Output the (X, Y) coordinate of the center of the cell containing the given text.  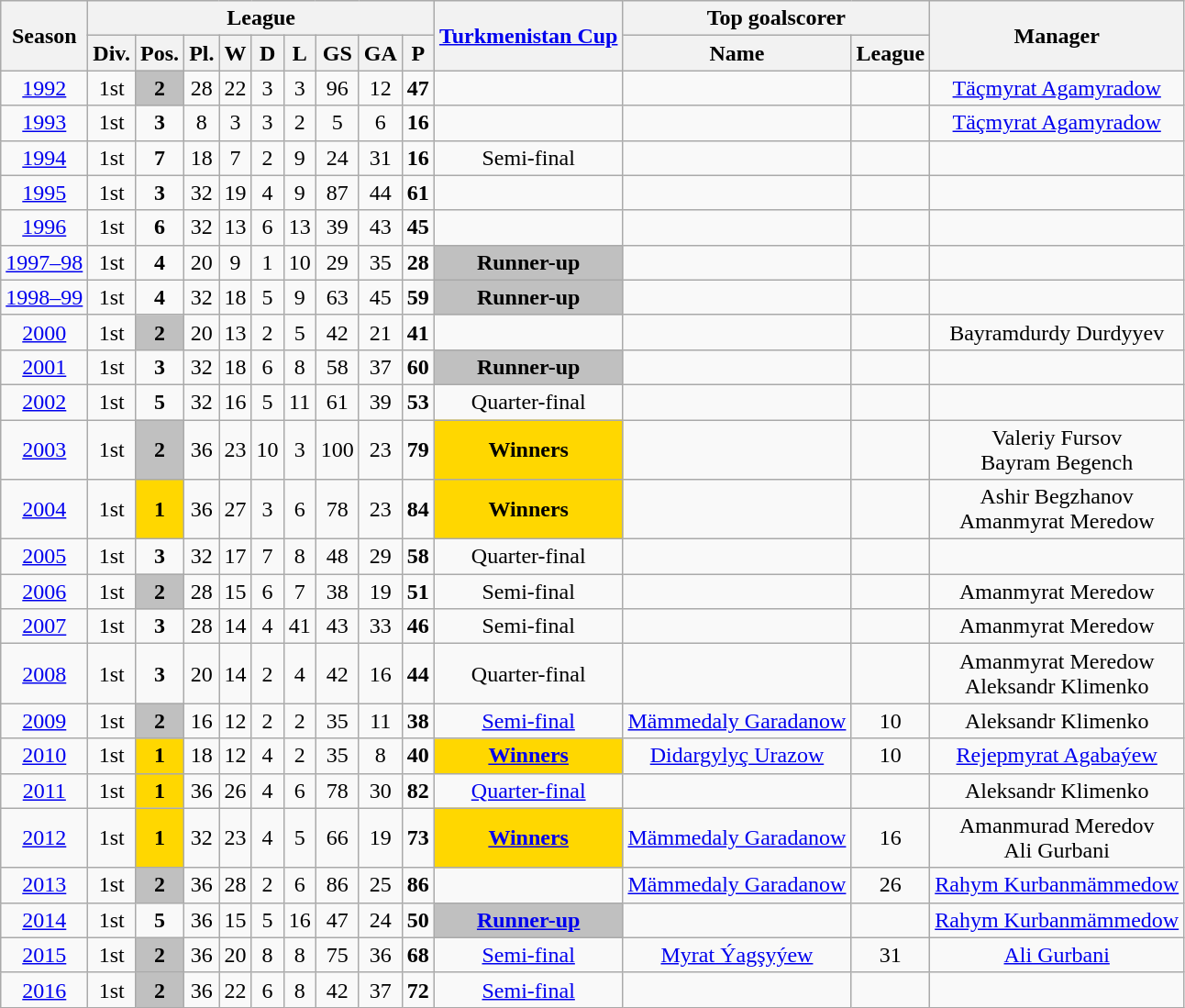
1996 (44, 227)
2015 (44, 955)
2008 (44, 673)
51 (418, 592)
79 (418, 449)
P (418, 53)
Amanmurad Meredov Ali Gurbani (1057, 838)
1998–99 (44, 297)
Didargylyç Urazow (737, 756)
Ali Gurbani (1057, 955)
96 (338, 88)
2001 (44, 367)
27 (235, 510)
Name (737, 53)
2013 (44, 885)
84 (418, 510)
GS (338, 53)
L (299, 53)
40 (418, 756)
Div. (112, 53)
2007 (44, 626)
2012 (44, 838)
72 (418, 990)
2016 (44, 990)
73 (418, 838)
1992 (44, 88)
1997–98 (44, 262)
1995 (44, 193)
2003 (44, 449)
66 (338, 838)
100 (338, 449)
2006 (44, 592)
75 (338, 955)
Pos. (160, 53)
2000 (44, 332)
2004 (44, 510)
Ashir Begzhanov Amanmyrat Meredow (1057, 510)
60 (418, 367)
Manager (1057, 36)
Rejepmyrat Agabaýew (1057, 756)
2010 (44, 756)
Turkmenistan Cup (528, 36)
63 (338, 297)
Bayramdurdy Durdyyev (1057, 332)
2011 (44, 791)
87 (338, 193)
1994 (44, 158)
25 (380, 885)
W (235, 53)
46 (418, 626)
Valeriy Fursov Bayram Begench (1057, 449)
2009 (44, 721)
GA (380, 53)
D (268, 53)
Season (44, 36)
33 (380, 626)
82 (418, 791)
2014 (44, 920)
Pl. (202, 53)
2002 (44, 402)
21 (380, 332)
50 (418, 920)
2005 (44, 557)
17 (235, 557)
1993 (44, 123)
Top goalscorer (776, 18)
Amanmyrat Meredow Aleksandr Klimenko (1057, 673)
Myrat Ýagşyýew (737, 955)
30 (380, 791)
53 (418, 402)
68 (418, 955)
59 (418, 297)
48 (338, 557)
